Search for the cell housing the specified text and yield its [x, y] center coordinate. 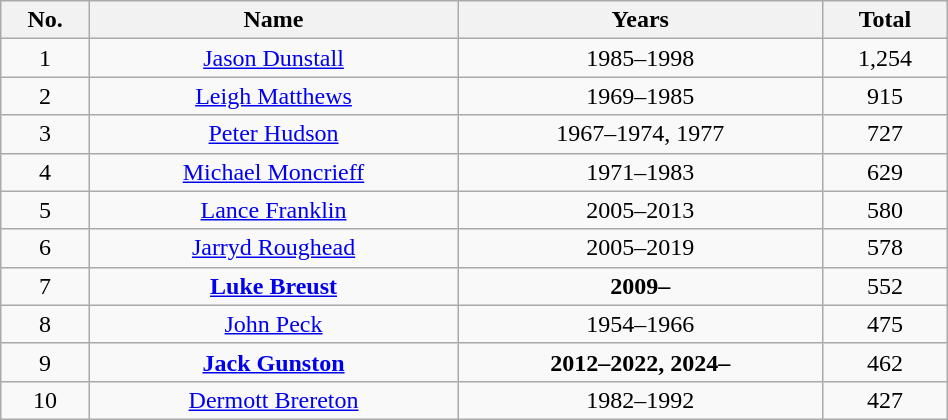
8 [46, 324]
2005–2019 [640, 248]
John Peck [273, 324]
1967–1974, 1977 [640, 134]
Total [885, 20]
552 [885, 286]
1971–1983 [640, 172]
1969–1985 [640, 96]
6 [46, 248]
475 [885, 324]
2005–2013 [640, 210]
580 [885, 210]
629 [885, 172]
Peter Hudson [273, 134]
1982–1992 [640, 400]
Luke Breust [273, 286]
915 [885, 96]
2012–2022, 2024– [640, 362]
3 [46, 134]
Jarryd Roughead [273, 248]
1,254 [885, 58]
Lance Franklin [273, 210]
5 [46, 210]
10 [46, 400]
9 [46, 362]
4 [46, 172]
Dermott Brereton [273, 400]
No. [46, 20]
1954–1966 [640, 324]
7 [46, 286]
Jack Gunston [273, 362]
427 [885, 400]
462 [885, 362]
Jason Dunstall [273, 58]
Name [273, 20]
Years [640, 20]
578 [885, 248]
Michael Moncrieff [273, 172]
Leigh Matthews [273, 96]
2 [46, 96]
2009– [640, 286]
1985–1998 [640, 58]
727 [885, 134]
1 [46, 58]
